Pinpoint the cell where the given text exists, returning its [X, Y] midpoint coordinate. 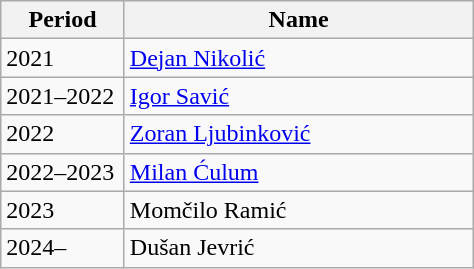
2024– [63, 248]
Period [63, 20]
Name [298, 20]
2022 [63, 134]
Dejan Nikolić [298, 58]
2023 [63, 210]
Igor Savić [298, 96]
Dušan Jevrić [298, 248]
Milan Ćulum [298, 172]
Momčilo Ramić [298, 210]
Zoran Ljubinković [298, 134]
2021 [63, 58]
2022–2023 [63, 172]
2021–2022 [63, 96]
